Output the (X, Y) coordinate of the center of the cell containing the given text.  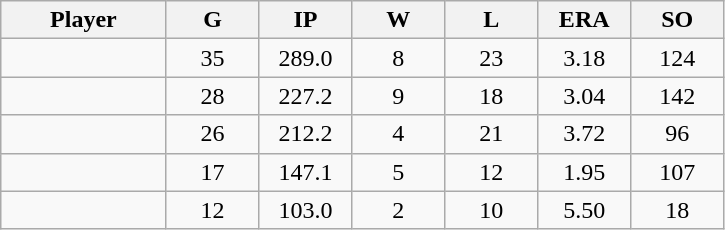
SO (678, 20)
142 (678, 96)
17 (212, 172)
227.2 (306, 96)
289.0 (306, 58)
3.18 (584, 58)
107 (678, 172)
G (212, 20)
ERA (584, 20)
1.95 (584, 172)
9 (398, 96)
26 (212, 134)
3.04 (584, 96)
28 (212, 96)
212.2 (306, 134)
5.50 (584, 210)
4 (398, 134)
21 (492, 134)
147.1 (306, 172)
10 (492, 210)
L (492, 20)
5 (398, 172)
W (398, 20)
2 (398, 210)
IP (306, 20)
103.0 (306, 210)
124 (678, 58)
3.72 (584, 134)
8 (398, 58)
35 (212, 58)
Player (84, 20)
23 (492, 58)
96 (678, 134)
